Output the [X, Y] coordinate of the center of the cell containing the given text.  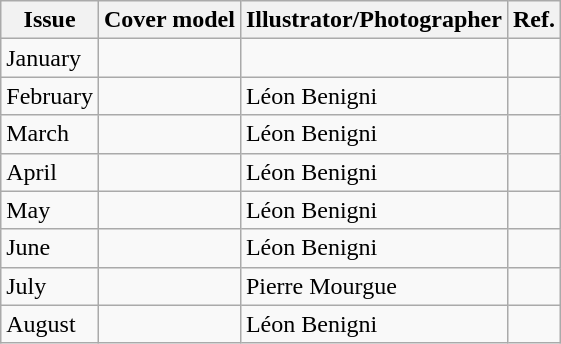
June [50, 248]
February [50, 96]
August [50, 324]
Cover model [169, 20]
March [50, 134]
Pierre Mourgue [374, 286]
January [50, 58]
Illustrator/Photographer [374, 20]
Ref. [534, 20]
April [50, 172]
May [50, 210]
Issue [50, 20]
July [50, 286]
